Detect which cell encompasses the target text, then output its [x, y] center coordinate. 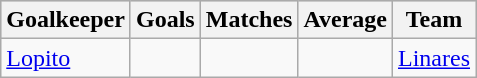
Team [434, 20]
Lopito [66, 58]
Goals [165, 20]
Average [346, 20]
Matches [249, 20]
Goalkeeper [66, 20]
Linares [434, 58]
